Pinpoint the cell where the given text exists, returning its (X, Y) midpoint coordinate. 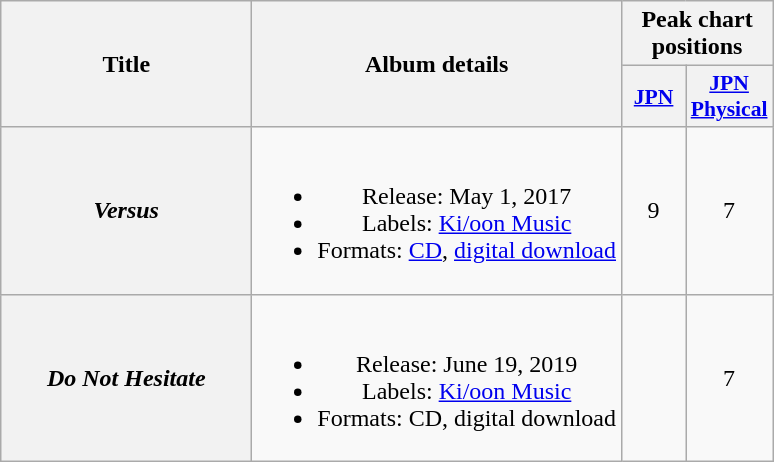
JPN (654, 96)
Versus (126, 210)
9 (654, 210)
Release: June 19, 2019Labels: Ki/oon MusicFormats: CD, digital download (437, 378)
Album details (437, 64)
Do Not Hesitate (126, 378)
Peak chart positions (698, 34)
Title (126, 64)
JPNPhysical (730, 96)
Release: May 1, 2017Labels: Ki/oon MusicFormats: CD, digital download (437, 210)
